Provide the (X, Y) coordinate of the cell's center where the given text is located.  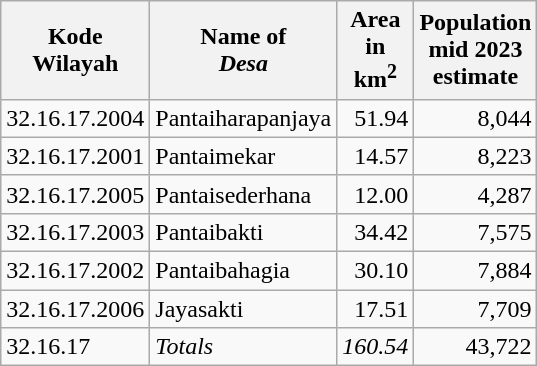
Jayasakti (244, 309)
34.42 (376, 232)
14.57 (376, 156)
Pantaisederhana (244, 194)
Pantaimekar (244, 156)
32.16.17.2006 (76, 309)
Pantaibakti (244, 232)
7,575 (476, 232)
43,722 (476, 347)
7,709 (476, 309)
17.51 (376, 309)
Totals (244, 347)
Area in km2 (376, 50)
32.16.17.2001 (76, 156)
32.16.17.2002 (76, 271)
8,223 (476, 156)
32.16.17.2003 (76, 232)
8,044 (476, 118)
32.16.17.2004 (76, 118)
7,884 (476, 271)
30.10 (376, 271)
12.00 (376, 194)
32.16.17 (76, 347)
51.94 (376, 118)
Pantaiharapanjaya (244, 118)
Populationmid 2023estimate (476, 50)
Pantaibahagia (244, 271)
Name of Desa (244, 50)
32.16.17.2005 (76, 194)
Kode Wilayah (76, 50)
4,287 (476, 194)
160.54 (376, 347)
